Locate the cell with the specified text and output its (X, Y) center coordinate. 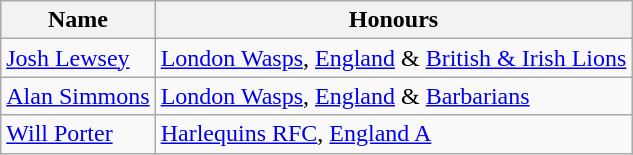
London Wasps, England & Barbarians (394, 96)
Name (78, 20)
London Wasps, England & British & Irish Lions (394, 58)
Josh Lewsey (78, 58)
Harlequins RFC, England A (394, 134)
Will Porter (78, 134)
Alan Simmons (78, 96)
Honours (394, 20)
